Return the [X, Y] coordinate for the center point of the cell that contains the specified text.  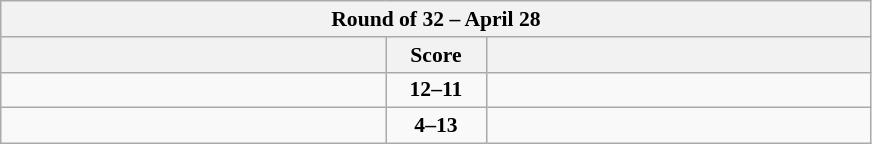
Round of 32 – April 28 [436, 19]
4–13 [436, 126]
Score [436, 55]
12–11 [436, 90]
